Return the (x, y) coordinate for the center point of the cell that contains the specified text.  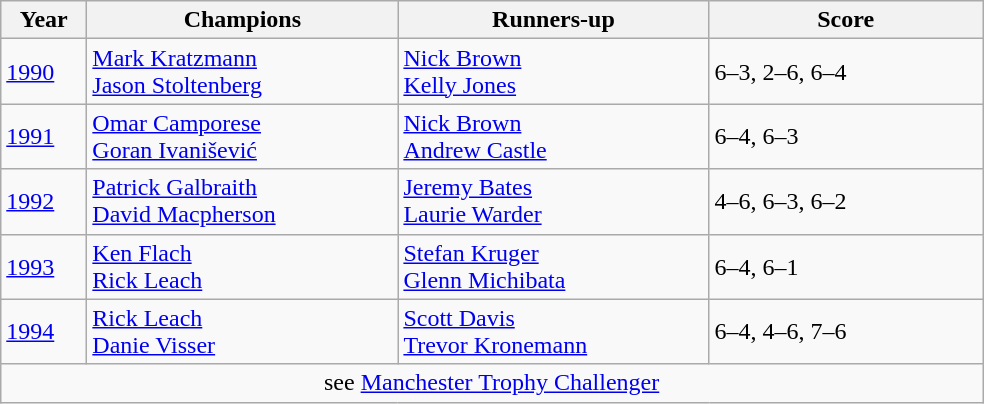
Nick Brown Andrew Castle (554, 136)
Score (846, 20)
Jeremy Bates Laurie Warder (554, 202)
1990 (44, 72)
Mark Kratzmann Jason Stoltenberg (242, 72)
1992 (44, 202)
6–4, 6–1 (846, 266)
6–4, 4–6, 7–6 (846, 332)
Year (44, 20)
Rick Leach Danie Visser (242, 332)
Ken Flach Rick Leach (242, 266)
Stefan Kruger Glenn Michibata (554, 266)
see Manchester Trophy Challenger (492, 383)
Omar Camporese Goran Ivanišević (242, 136)
4–6, 6–3, 6–2 (846, 202)
Nick Brown Kelly Jones (554, 72)
1994 (44, 332)
Patrick Galbraith David Macpherson (242, 202)
1991 (44, 136)
Runners-up (554, 20)
6–4, 6–3 (846, 136)
Scott Davis Trevor Kronemann (554, 332)
1993 (44, 266)
6–3, 2–6, 6–4 (846, 72)
Champions (242, 20)
